Return (x, y) of the center of cell containing provided text 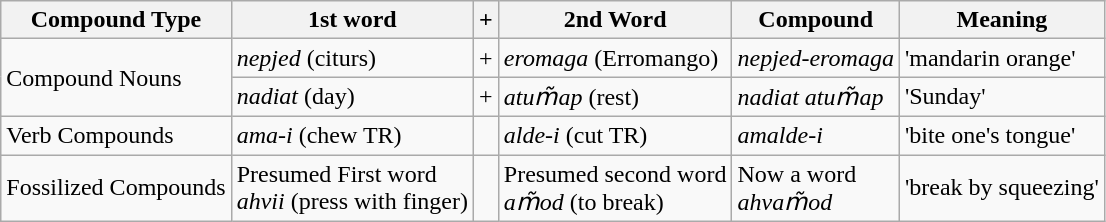
'Sunday' (1002, 97)
Compound Type (116, 20)
nepjed-eromaga (816, 58)
Presumed First wordahvii (press with finger) (352, 188)
nadiat (day) (352, 97)
'break by squeezing' (1002, 188)
nepjed (citurs) (352, 58)
amalde-i (816, 135)
ama-i (chew TR) (352, 135)
atum̃ap (rest) (615, 97)
2nd Word (615, 20)
nadiat atum̃ap (816, 97)
Verb Compounds (116, 135)
1st word (352, 20)
Now a wordahvam̃od (816, 188)
eromaga (Erromango) (615, 58)
Compound (816, 20)
Presumed second wordam̃od (to break) (615, 188)
Compound Nouns (116, 78)
Meaning (1002, 20)
'mandarin orange' (1002, 58)
'bite one's tongue' (1002, 135)
Fossilized Compounds (116, 188)
alde-i (cut TR) (615, 135)
